Capture the cell that displays the provided text and extract its [x, y] central coordinate. 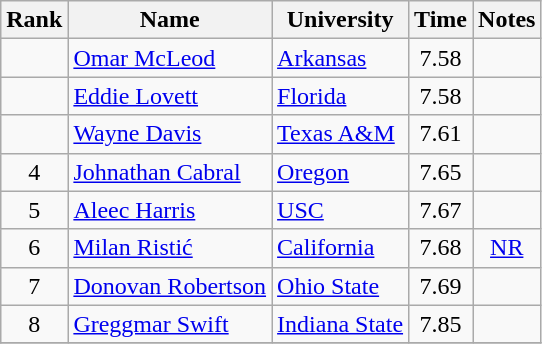
Aleec Harris [170, 210]
7.65 [441, 172]
Greggmar Swift [170, 324]
Johnathan Cabral [170, 172]
7.69 [441, 286]
Notes [507, 20]
4 [34, 172]
Indiana State [340, 324]
Ohio State [340, 286]
7.67 [441, 210]
University [340, 20]
Name [170, 20]
Eddie Lovett [170, 96]
NR [507, 248]
USC [340, 210]
Donovan Robertson [170, 286]
6 [34, 248]
Wayne Davis [170, 134]
Texas A&M [340, 134]
Rank [34, 20]
Arkansas [340, 58]
7.68 [441, 248]
California [340, 248]
Time [441, 20]
Oregon [340, 172]
Milan Ristić [170, 248]
Omar McLeod [170, 58]
8 [34, 324]
7 [34, 286]
7.85 [441, 324]
7.61 [441, 134]
Florida [340, 96]
5 [34, 210]
